Search for the cell housing the specified text and yield its [X, Y] center coordinate. 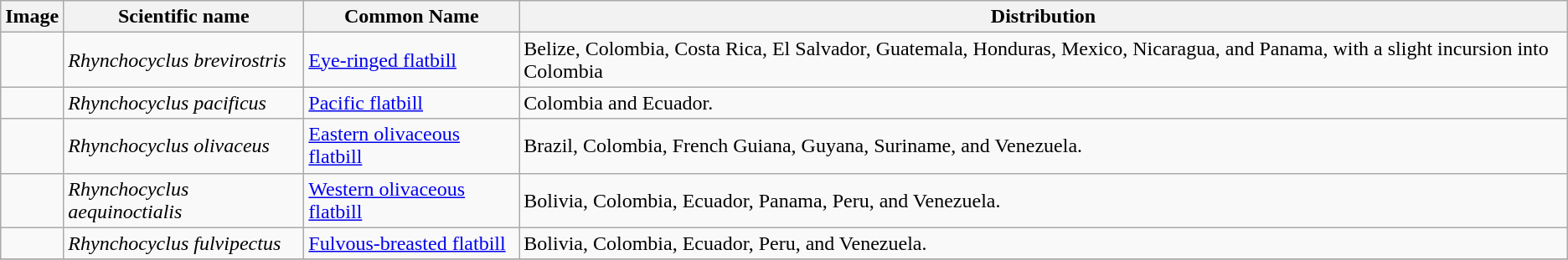
Bolivia, Colombia, Ecuador, Peru, and Venezuela. [1044, 243]
Eye-ringed flatbill [412, 60]
Colombia and Ecuador. [1044, 103]
Rhynchocyclus brevirostris [184, 60]
Fulvous-breasted flatbill [412, 243]
Rhynchocyclus olivaceus [184, 145]
Eastern olivaceous flatbill [412, 145]
Common Name [412, 17]
Distribution [1044, 17]
Brazil, Colombia, French Guiana, Guyana, Suriname, and Venezuela. [1044, 145]
Belize, Colombia, Costa Rica, El Salvador, Guatemala, Honduras, Mexico, Nicaragua, and Panama, with a slight incursion into Colombia [1044, 60]
Bolivia, Colombia, Ecuador, Panama, Peru, and Venezuela. [1044, 201]
Rhynchocyclus aequinoctialis [184, 201]
Rhynchocyclus pacificus [184, 103]
Rhynchocyclus fulvipectus [184, 243]
Pacific flatbill [412, 103]
Image [32, 17]
Scientific name [184, 17]
Western olivaceous flatbill [412, 201]
